Locate the cell with the specified text and output its [X, Y] center coordinate. 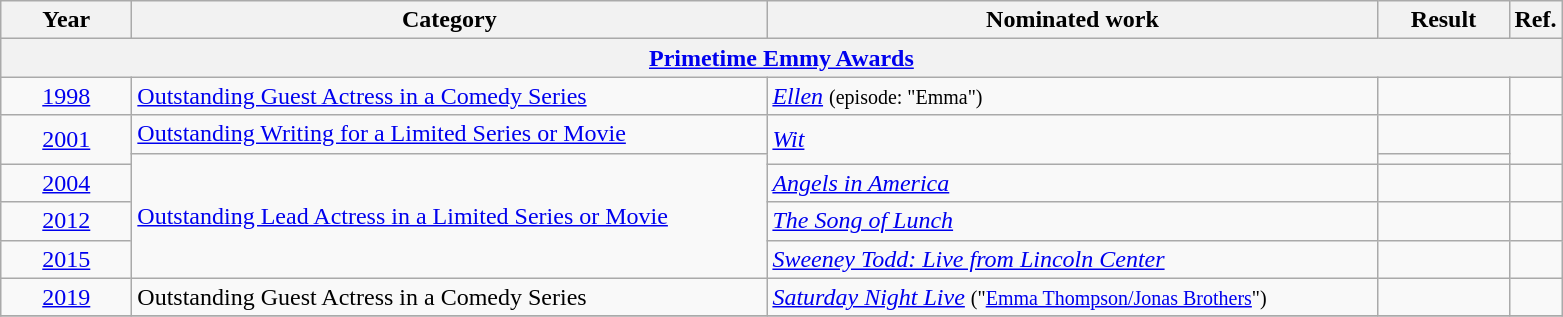
Year [66, 20]
Saturday Night Live ("Emma Thompson/Jonas Brothers") [1072, 297]
Primetime Emmy Awards [782, 58]
Outstanding Writing for a Limited Series or Movie [450, 134]
Sweeney Todd: Live from Lincoln Center [1072, 259]
Nominated work [1072, 20]
Ref. [1536, 20]
2019 [66, 297]
2012 [66, 221]
Angels in America [1072, 183]
2004 [66, 183]
Wit [1072, 140]
Ellen (episode: "Emma") [1072, 96]
Result [1444, 20]
The Song of Lunch [1072, 221]
Outstanding Lead Actress in a Limited Series or Movie [450, 216]
2001 [66, 140]
2015 [66, 259]
Category [450, 20]
1998 [66, 96]
